Locate the cell with the specified text and output its (X, Y) center coordinate. 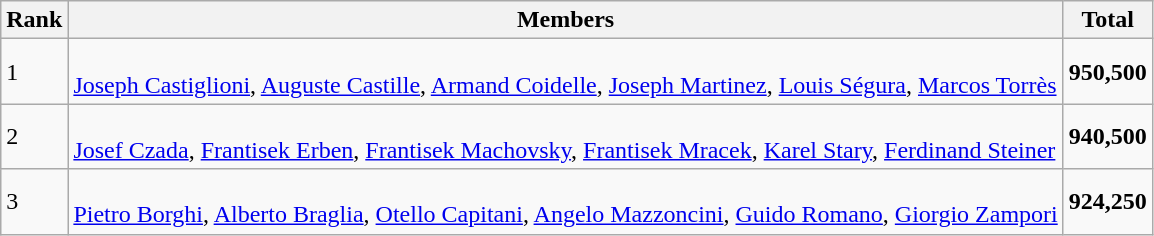
Members (566, 20)
3 (34, 202)
Joseph Castiglioni, Auguste Castille, Armand Coidelle, Joseph Martinez, Louis Ségura, Marcos Torrès (566, 72)
2 (34, 136)
Rank (34, 20)
1 (34, 72)
924,250 (1108, 202)
950,500 (1108, 72)
Josef Czada, Frantisek Erben, Frantisek Machovsky, Frantisek Mracek, Karel Stary, Ferdinand Steiner (566, 136)
Total (1108, 20)
940,500 (1108, 136)
Pietro Borghi, Alberto Braglia, Otello Capitani, Angelo Mazzoncini, Guido Romano, Giorgio Zampori (566, 202)
